Find where the given text appears and provide that cell's center as [x, y] coordinate. 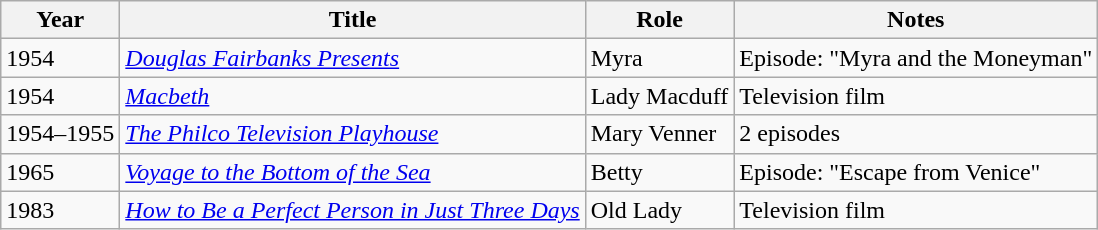
Year [60, 20]
Macbeth [352, 96]
Lady Macduff [660, 96]
Mary Venner [660, 134]
1954–1955 [60, 134]
Episode: "Escape from Venice" [916, 172]
Notes [916, 20]
Old Lady [660, 210]
Douglas Fairbanks Presents [352, 58]
1965 [60, 172]
Betty [660, 172]
How to Be a Perfect Person in Just Three Days [352, 210]
Role [660, 20]
Myra [660, 58]
The Philco Television Playhouse [352, 134]
Voyage to the Bottom of the Sea [352, 172]
1983 [60, 210]
Episode: "Myra and the Moneyman" [916, 58]
2 episodes [916, 134]
Title [352, 20]
